Find where the given text appears and provide that cell's center as [X, Y] coordinate. 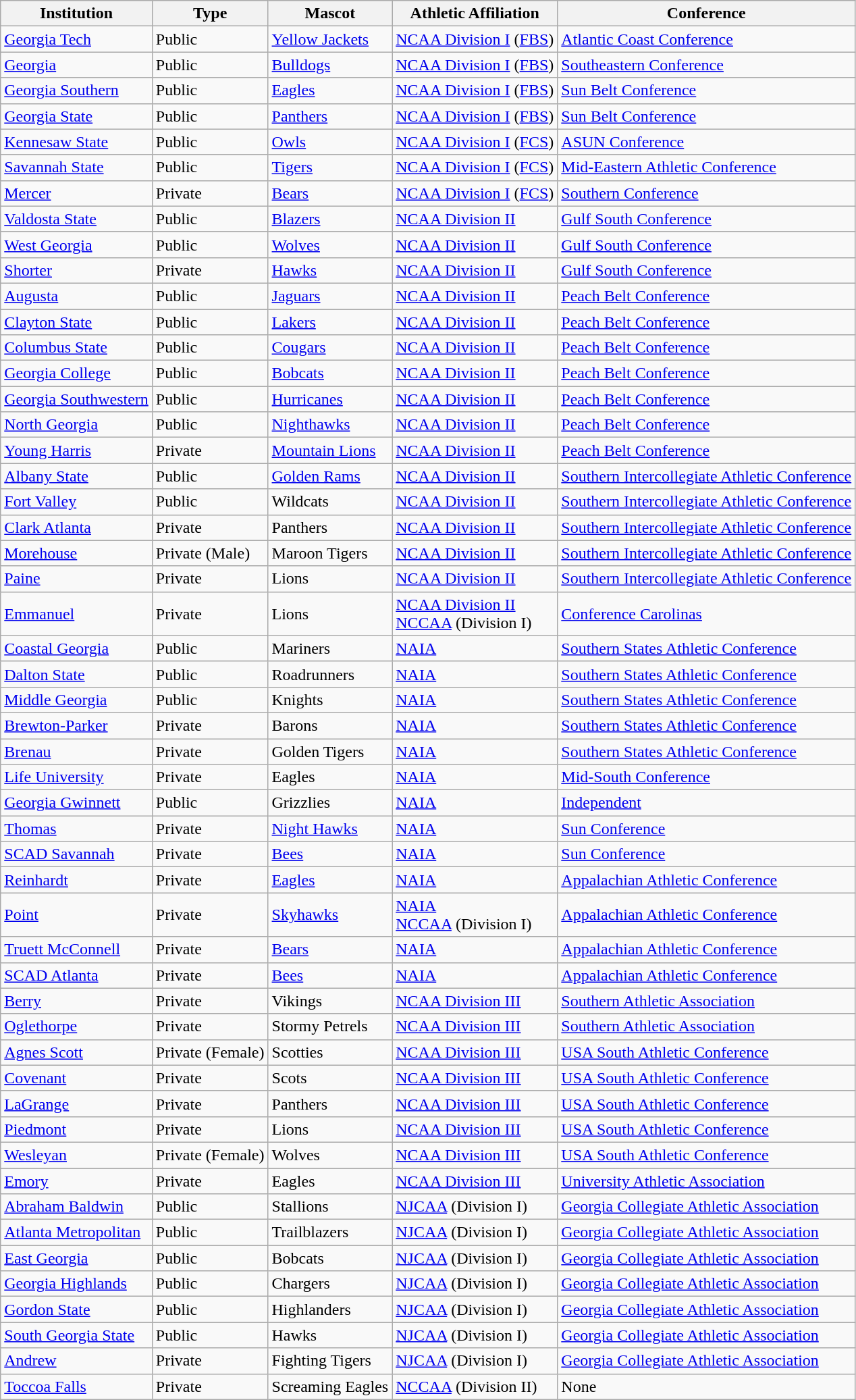
Brewton-Parker [77, 725]
Mercer [77, 193]
Georgia College [77, 373]
University Athletic Association [706, 1181]
Gordon State [77, 1310]
Covenant [77, 1078]
Roadrunners [330, 674]
Albany State [77, 476]
Fort Valley [77, 502]
Young Harris [77, 450]
West Georgia [77, 244]
South Georgia State [77, 1335]
Hurricanes [330, 399]
North Georgia [77, 425]
Golden Rams [330, 476]
Andrew [77, 1361]
Georgia Gwinnett [77, 803]
SCAD Savannah [77, 854]
Emory [77, 1181]
Fighting Tigers [330, 1361]
Chargers [330, 1284]
East Georgia [77, 1258]
Tigers [330, 167]
Maroon Tigers [330, 553]
Mountain Lions [330, 450]
Emmanuel [77, 613]
Columbus State [77, 348]
Knights [330, 700]
Private (Male) [210, 553]
Bulldogs [330, 65]
Owls [330, 142]
Scotties [330, 1052]
Southeastern Conference [706, 65]
Stormy Petrels [330, 1027]
Lakers [330, 322]
Shorter [77, 270]
Screaming Eagles [330, 1386]
Georgia [77, 65]
Berry [77, 1001]
Clayton State [77, 322]
Life University [77, 777]
Georgia Southwestern [77, 399]
Coastal Georgia [77, 648]
Wesleyan [77, 1155]
Paine [77, 579]
Athletic Affiliation [475, 14]
Grizzlies [330, 803]
Valdosta State [77, 219]
Mid-Eastern Athletic Conference [706, 167]
Mid-South Conference [706, 777]
Middle Georgia [77, 700]
Kennesaw State [77, 142]
Abraham Baldwin [77, 1207]
Brenau [77, 752]
Nighthawks [330, 425]
Scots [330, 1078]
Institution [77, 14]
NCCAA (Division II) [475, 1386]
Toccoa Falls [77, 1386]
Oglethorpe [77, 1027]
Augusta [77, 296]
Yellow Jackets [330, 39]
Skyhawks [330, 914]
Thomas [77, 829]
Georgia Highlands [77, 1284]
ASUN Conference [706, 142]
Stallions [330, 1207]
SCAD Atlanta [77, 975]
Blazers [330, 219]
Reinhardt [77, 880]
NAIANCCAA (Division I) [475, 914]
Georgia Southern [77, 90]
Vikings [330, 1001]
Clark Atlanta [77, 527]
Conference [706, 14]
NCAA Division IINCCAA (Division I) [475, 613]
Truett McConnell [77, 950]
Piedmont [77, 1129]
Georgia Tech [77, 39]
Trailblazers [330, 1233]
Golden Tigers [330, 752]
Mascot [330, 14]
Atlantic Coast Conference [706, 39]
Morehouse [77, 553]
Atlanta Metropolitan [77, 1233]
Dalton State [77, 674]
Barons [330, 725]
Mariners [330, 648]
Savannah State [77, 167]
Conference Carolinas [706, 613]
Wildcats [330, 502]
Cougars [330, 348]
Highlanders [330, 1310]
Type [210, 14]
Point [77, 914]
Georgia State [77, 116]
Night Hawks [330, 829]
Independent [706, 803]
None [706, 1386]
Southern Conference [706, 193]
LaGrange [77, 1104]
Jaguars [330, 296]
Agnes Scott [77, 1052]
